Capture the cell that displays the provided text and extract its (x, y) central coordinate. 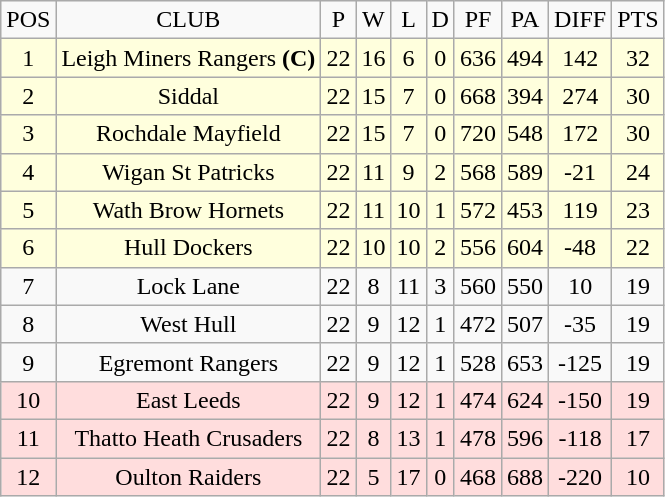
-125 (580, 362)
572 (478, 210)
23 (638, 210)
-48 (580, 248)
Rochdale Mayfield (188, 134)
24 (638, 172)
556 (478, 248)
394 (526, 96)
Oulton Raiders (188, 477)
548 (526, 134)
Siddal (188, 96)
668 (478, 96)
474 (478, 400)
468 (478, 477)
636 (478, 58)
528 (478, 362)
Wath Brow Hornets (188, 210)
142 (580, 58)
589 (526, 172)
478 (478, 438)
274 (580, 96)
-220 (580, 477)
16 (374, 58)
PF (478, 20)
-21 (580, 172)
453 (526, 210)
Thatto Heath Crusaders (188, 438)
CLUB (188, 20)
Egremont Rangers (188, 362)
688 (526, 477)
-118 (580, 438)
568 (478, 172)
DIFF (580, 20)
Hull Dockers (188, 248)
596 (526, 438)
P (338, 20)
32 (638, 58)
Lock Lane (188, 286)
POS (28, 20)
653 (526, 362)
624 (526, 400)
L (408, 20)
560 (478, 286)
172 (580, 134)
PA (526, 20)
East Leeds (188, 400)
472 (478, 324)
D (440, 20)
West Hull (188, 324)
13 (408, 438)
PTS (638, 20)
507 (526, 324)
720 (478, 134)
119 (580, 210)
604 (526, 248)
494 (526, 58)
W (374, 20)
-150 (580, 400)
550 (526, 286)
Leigh Miners Rangers (C) (188, 58)
-35 (580, 324)
Wigan St Patricks (188, 172)
4 (28, 172)
